From the cell containing the given text, extract its center point as [x, y] coordinate. 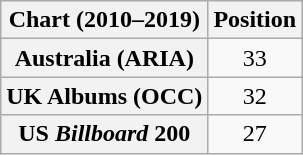
UK Albums (OCC) [104, 96]
Position [255, 20]
33 [255, 58]
32 [255, 96]
US Billboard 200 [104, 134]
Chart (2010–2019) [104, 20]
Australia (ARIA) [104, 58]
27 [255, 134]
